Extract the [x, y] coordinate from the center of the cell holding the provided text.  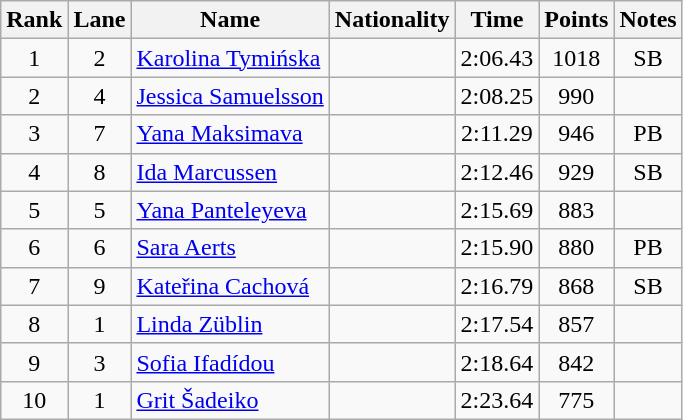
Name [230, 20]
Sofia Ifadídou [230, 362]
880 [576, 248]
2:08.25 [497, 96]
Nationality [392, 20]
Ida Marcussen [230, 172]
2:12.46 [497, 172]
2:15.69 [497, 210]
857 [576, 324]
Yana Panteleyeva [230, 210]
Rank [34, 20]
Notes [648, 20]
1018 [576, 58]
842 [576, 362]
2:23.64 [497, 400]
2:11.29 [497, 134]
2:06.43 [497, 58]
Time [497, 20]
2:15.90 [497, 248]
868 [576, 286]
990 [576, 96]
Grit Šadeiko [230, 400]
10 [34, 400]
Kateřina Cachová [230, 286]
946 [576, 134]
775 [576, 400]
Jessica Samuelsson [230, 96]
Karolina Tymińska [230, 58]
Linda Züblin [230, 324]
2:18.64 [497, 362]
929 [576, 172]
2:16.79 [497, 286]
883 [576, 210]
2:17.54 [497, 324]
Sara Aerts [230, 248]
Points [576, 20]
Yana Maksimava [230, 134]
Lane [100, 20]
